Pinpoint the cell where the given text exists, returning its (x, y) midpoint coordinate. 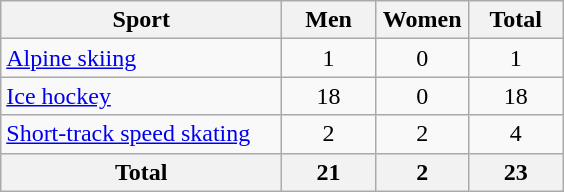
4 (516, 134)
Men (329, 20)
Women (422, 20)
23 (516, 172)
21 (329, 172)
Ice hockey (142, 96)
Short-track speed skating (142, 134)
Sport (142, 20)
Alpine skiing (142, 58)
